Extract the (X, Y) coordinate from the center of the cell holding the provided text.  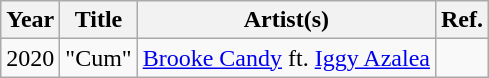
Title (98, 20)
Year (30, 20)
"Cum" (98, 58)
Artist(s) (286, 20)
Ref. (462, 20)
2020 (30, 58)
Brooke Candy ft. Iggy Azalea (286, 58)
